From the cell containing the given text, extract its center point as [X, Y] coordinate. 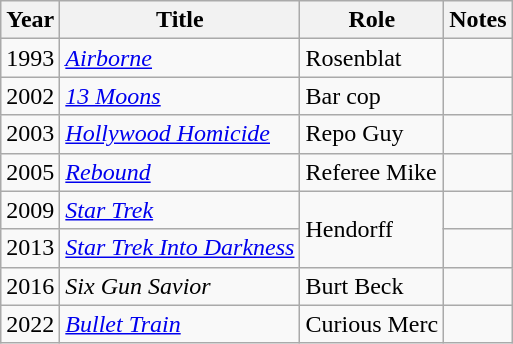
2002 [30, 96]
2013 [30, 248]
2009 [30, 210]
2022 [30, 324]
Role [372, 20]
Rebound [180, 172]
1993 [30, 58]
Hollywood Homicide [180, 134]
Notes [478, 20]
Bar cop [372, 96]
Title [180, 20]
2005 [30, 172]
Repo Guy [372, 134]
Six Gun Savior [180, 286]
Airborne [180, 58]
Star Trek Into Darkness [180, 248]
Star Trek [180, 210]
Referee Mike [372, 172]
Bullet Train [180, 324]
Burt Beck [372, 286]
2016 [30, 286]
Rosenblat [372, 58]
Hendorff [372, 229]
2003 [30, 134]
Year [30, 20]
13 Moons [180, 96]
Curious Merc [372, 324]
